Extract the [X, Y] coordinate from the center of the cell holding the provided text.  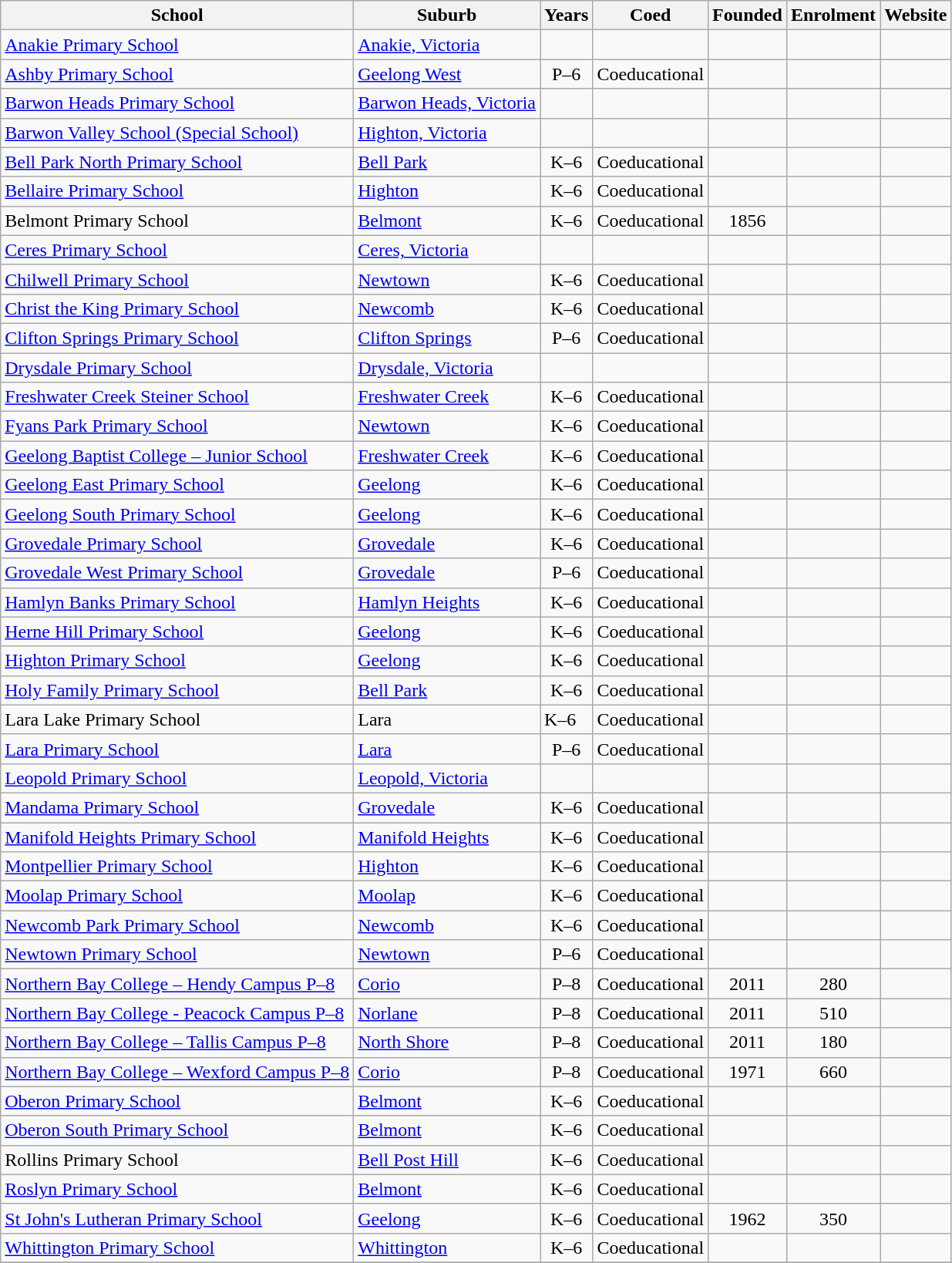
Manifold Heights Primary School [177, 837]
School [177, 15]
Roslyn Primary School [177, 1189]
Bellaire Primary School [177, 191]
Northern Bay College – Wexford Campus P–8 [177, 1072]
1962 [748, 1218]
280 [833, 984]
Barwon Heads Primary School [177, 103]
Bell Park North Primary School [177, 162]
Moolap Primary School [177, 896]
Drysdale Primary School [177, 368]
Geelong Baptist College – Junior School [177, 456]
1971 [748, 1072]
Mandama Primary School [177, 807]
Northern Bay College – Tallis Campus P–8 [177, 1042]
Suburb [447, 15]
Hamlyn Heights [447, 602]
Geelong West [447, 74]
Montpellier Primary School [177, 867]
Holy Family Primary School [177, 690]
Newtown Primary School [177, 955]
Clifton Springs [447, 338]
660 [833, 1072]
1856 [748, 221]
Barwon Valley School (Special School) [177, 133]
North Shore [447, 1042]
Whittington [447, 1248]
St John's Lutheran Primary School [177, 1218]
Belmont Primary School [177, 221]
Northern Bay College - Peacock Campus P–8 [177, 1013]
Anakie Primary School [177, 45]
180 [833, 1042]
Barwon Heads, Victoria [447, 103]
Highton Primary School [177, 661]
Newcomb Park Primary School [177, 925]
Grovedale West Primary School [177, 573]
Ceres Primary School [177, 250]
Manifold Heights [447, 837]
Norlane [447, 1013]
Geelong East Primary School [177, 485]
Fyans Park Primary School [177, 426]
Leopold, Victoria [447, 778]
Ceres, Victoria [447, 250]
Northern Bay College – Hendy Campus P–8 [177, 984]
Ashby Primary School [177, 74]
Whittington Primary School [177, 1248]
Herne Hill Primary School [177, 631]
Drysdale, Victoria [447, 368]
Lara Lake Primary School [177, 719]
Bell Post Hill [447, 1160]
Hamlyn Banks Primary School [177, 602]
Freshwater Creek Steiner School [177, 397]
Moolap [447, 896]
Highton, Victoria [447, 133]
Founded [748, 15]
Leopold Primary School [177, 778]
Rollins Primary School [177, 1160]
Years [566, 15]
Clifton Springs Primary School [177, 338]
Oberon South Primary School [177, 1130]
Chilwell Primary School [177, 279]
Geelong South Primary School [177, 514]
Lara Primary School [177, 749]
Anakie, Victoria [447, 45]
Christ the King Primary School [177, 308]
Oberon Primary School [177, 1101]
Website [916, 15]
510 [833, 1013]
Grovedale Primary School [177, 544]
Enrolment [833, 15]
Coed [651, 15]
350 [833, 1218]
